Provide the [X, Y] coordinate of the cell's center where the given text is located.  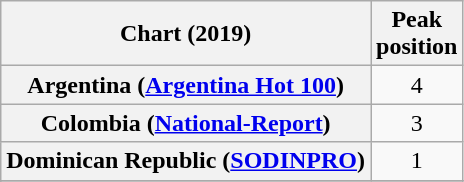
4 [416, 85]
3 [416, 123]
Chart (2019) [186, 34]
1 [416, 161]
Peakposition [416, 34]
Colombia (National-Report) [186, 123]
Dominican Republic (SODINPRO) [186, 161]
Argentina (Argentina Hot 100) [186, 85]
